For the text-containing cell, return its midpoint in (X, Y) coordinate format. 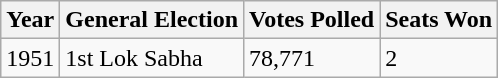
78,771 (312, 58)
Year (30, 20)
1951 (30, 58)
Seats Won (439, 20)
1st Lok Sabha (152, 58)
2 (439, 58)
Votes Polled (312, 20)
General Election (152, 20)
